Provide the [x, y] coordinate of the cell's center where the given text is located.  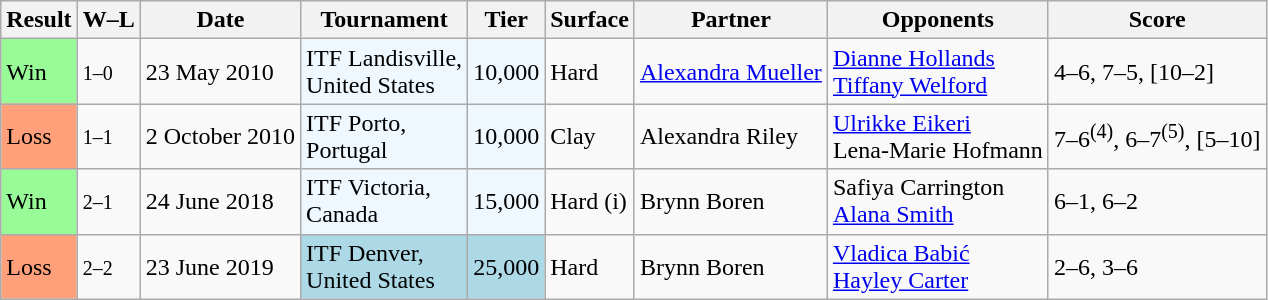
15,000 [506, 202]
2 October 2010 [220, 136]
6–1, 6–2 [1157, 202]
Hard (i) [590, 202]
1–1 [108, 136]
Safiya Carrington Alana Smith [938, 202]
Result [39, 20]
1–0 [108, 72]
Score [1157, 20]
Ulrikke Eikeri Lena-Marie Hofmann [938, 136]
ITF Victoria, Canada [384, 202]
2–1 [108, 202]
ITF Denver, United States [384, 266]
24 June 2018 [220, 202]
2–6, 3–6 [1157, 266]
25,000 [506, 266]
W–L [108, 20]
7–6(4), 6–7(5), [5–10] [1157, 136]
ITF Porto, Portugal [384, 136]
Date [220, 20]
Alexandra Riley [730, 136]
23 May 2010 [220, 72]
ITF Landisville, United States [384, 72]
Opponents [938, 20]
4–6, 7–5, [10–2] [1157, 72]
Vladica Babić Hayley Carter [938, 266]
Surface [590, 20]
Partner [730, 20]
Dianne Hollands Tiffany Welford [938, 72]
Clay [590, 136]
Alexandra Mueller [730, 72]
23 June 2019 [220, 266]
Tier [506, 20]
2–2 [108, 266]
Tournament [384, 20]
